For the text-containing cell, return its midpoint in (x, y) coordinate format. 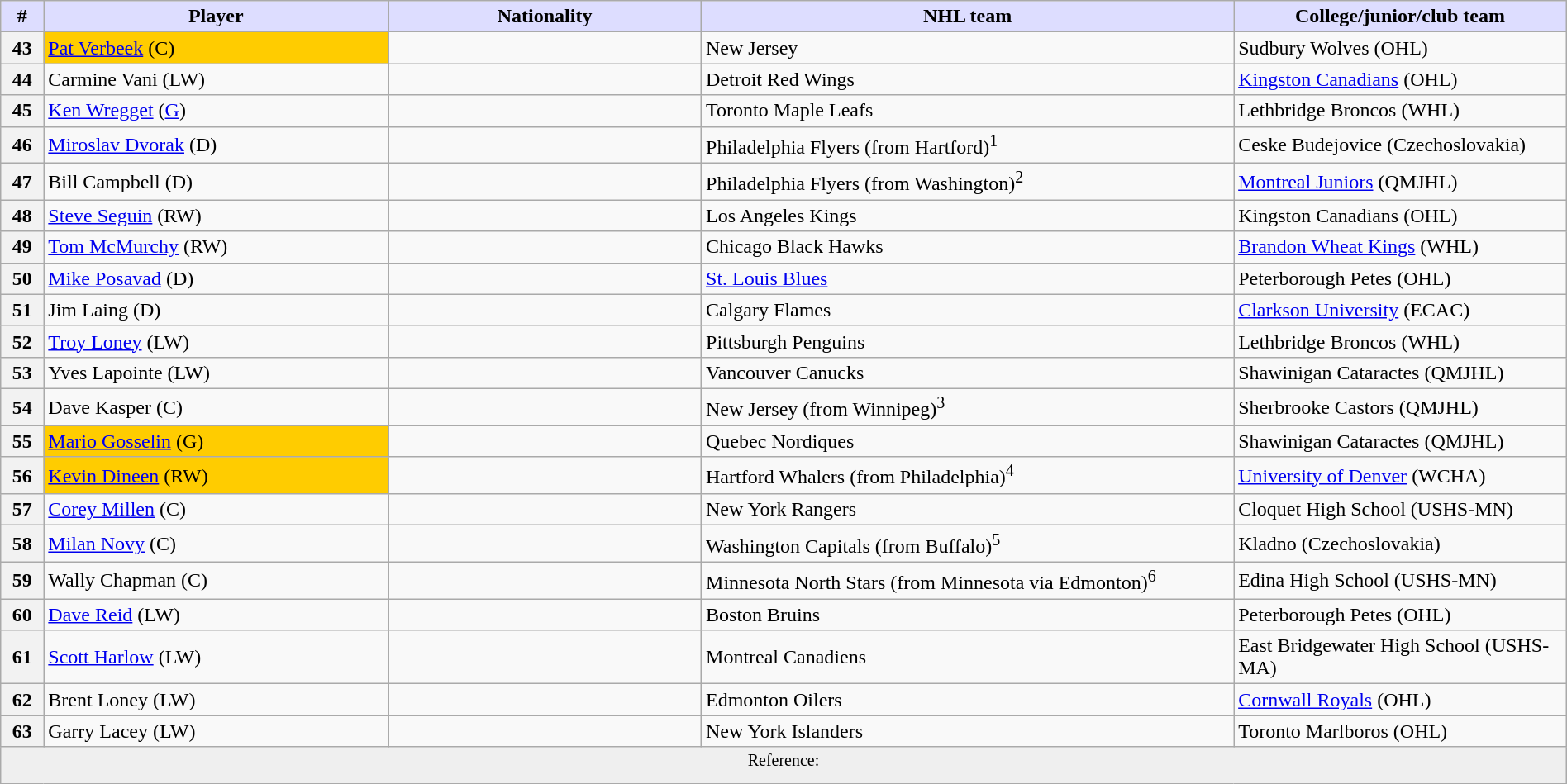
Toronto Maple Leafs (968, 111)
Washington Capitals (from Buffalo)5 (968, 544)
Brent Loney (LW) (217, 700)
Edmonton Oilers (968, 700)
Nationality (545, 17)
62 (22, 700)
Steve Seguin (RW) (217, 216)
NHL team (968, 17)
Yves Lapointe (LW) (217, 373)
Bill Campbell (D) (217, 182)
Player (217, 17)
Calgary Flames (968, 310)
Ken Wregget (G) (217, 111)
Jim Laing (D) (217, 310)
East Bridgewater High School (USHS-MA) (1400, 658)
Corey Millen (C) (217, 510)
Tom McMurchy (RW) (217, 247)
Los Angeles Kings (968, 216)
52 (22, 341)
57 (22, 510)
55 (22, 441)
Dave Kasper (C) (217, 406)
Philadelphia Flyers (from Hartford)1 (968, 145)
49 (22, 247)
Toronto Marlboros (OHL) (1400, 731)
Mario Gosselin (G) (217, 441)
New Jersey (from Winnipeg)3 (968, 406)
Detroit Red Wings (968, 79)
Vancouver Canucks (968, 373)
46 (22, 145)
Pittsburgh Penguins (968, 341)
Wally Chapman (C) (217, 580)
Edina High School (USHS-MN) (1400, 580)
Miroslav Dvorak (D) (217, 145)
Kladno (Czechoslovakia) (1400, 544)
New York Rangers (968, 510)
Troy Loney (LW) (217, 341)
Boston Bruins (968, 615)
43 (22, 48)
Milan Novy (C) (217, 544)
Sudbury Wolves (OHL) (1400, 48)
Brandon Wheat Kings (WHL) (1400, 247)
56 (22, 476)
Clarkson University (ECAC) (1400, 310)
54 (22, 406)
59 (22, 580)
Cloquet High School (USHS-MN) (1400, 510)
Montreal Canadiens (968, 658)
Garry Lacey (LW) (217, 731)
University of Denver (WCHA) (1400, 476)
Mike Posavad (D) (217, 278)
Reference: (783, 765)
50 (22, 278)
44 (22, 79)
Hartford Whalers (from Philadelphia)4 (968, 476)
51 (22, 310)
Quebec Nordiques (968, 441)
Scott Harlow (LW) (217, 658)
Minnesota North Stars (from Minnesota via Edmonton)6 (968, 580)
58 (22, 544)
63 (22, 731)
Cornwall Royals (OHL) (1400, 700)
Montreal Juniors (QMJHL) (1400, 182)
Chicago Black Hawks (968, 247)
Sherbrooke Castors (QMJHL) (1400, 406)
Ceske Budejovice (Czechoslovakia) (1400, 145)
53 (22, 373)
Philadelphia Flyers (from Washington)2 (968, 182)
45 (22, 111)
Dave Reid (LW) (217, 615)
St. Louis Blues (968, 278)
College/junior/club team (1400, 17)
47 (22, 182)
Pat Verbeek (C) (217, 48)
New York Islanders (968, 731)
Kevin Dineen (RW) (217, 476)
60 (22, 615)
Carmine Vani (LW) (217, 79)
61 (22, 658)
48 (22, 216)
New Jersey (968, 48)
# (22, 17)
